Capture the cell that displays the provided text and extract its (X, Y) central coordinate. 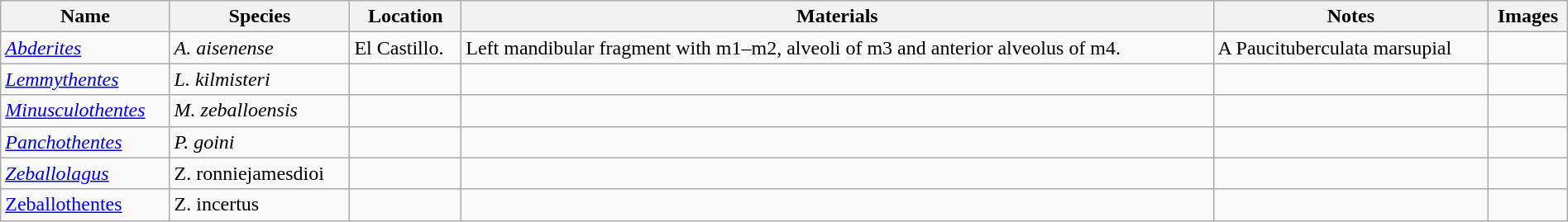
Zeballothentes (85, 205)
Notes (1351, 17)
L. kilmisteri (260, 79)
Location (405, 17)
M. zeballoensis (260, 111)
Left mandibular fragment with m1–m2, alveoli of m3 and anterior alveolus of m4. (837, 48)
Minusculothentes (85, 111)
A Paucituberculata marsupial (1351, 48)
Zeballolagus (85, 173)
Abderites (85, 48)
Z. incertus (260, 205)
Name (85, 17)
Images (1528, 17)
Z. ronniejamesdioi (260, 173)
A. aisenense (260, 48)
Materials (837, 17)
P. goini (260, 142)
Lemmythentes (85, 79)
Panchothentes (85, 142)
El Castillo. (405, 48)
Species (260, 17)
